Find where the given text appears and provide that cell's center as (x, y) coordinate. 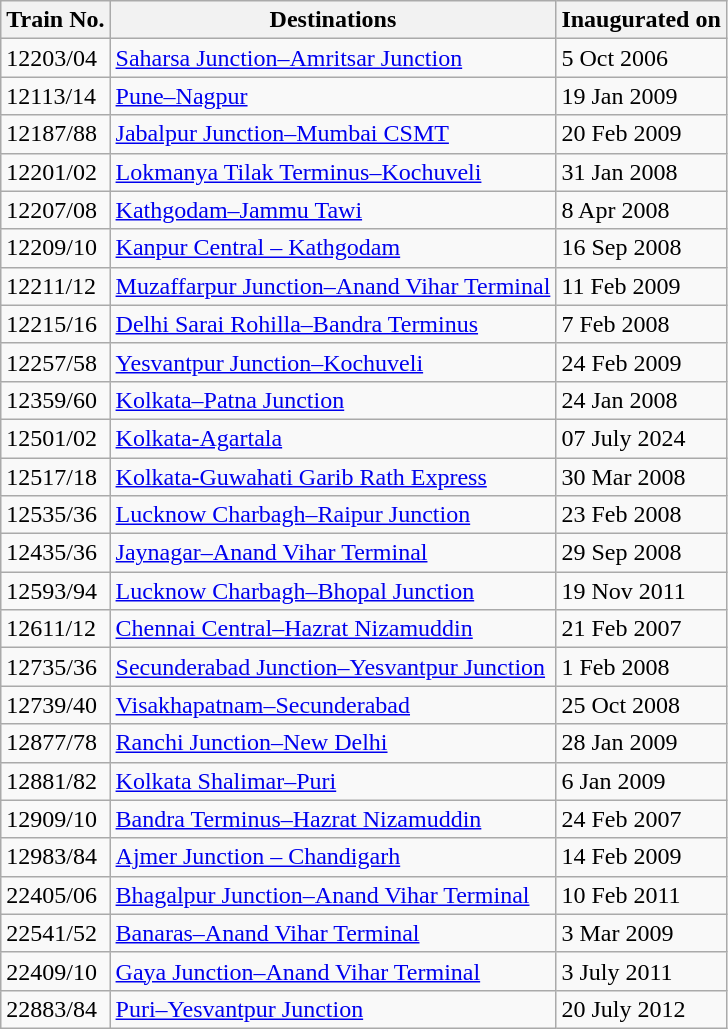
12501/02 (56, 438)
25 Oct 2008 (641, 705)
3 Mar 2009 (641, 933)
12881/82 (56, 781)
Inaugurated on (641, 20)
31 Jan 2008 (641, 172)
28 Jan 2009 (641, 743)
Delhi Sarai Rohilla–Bandra Terminus (333, 324)
Lucknow Charbagh–Raipur Junction (333, 515)
Lokmanya Tilak Terminus–Kochuveli (333, 172)
19 Nov 2011 (641, 591)
12201/02 (56, 172)
12535/36 (56, 515)
20 Feb 2009 (641, 134)
12211/12 (56, 286)
Jabalpur Junction–Mumbai CSMT (333, 134)
8 Apr 2008 (641, 210)
12517/18 (56, 477)
Saharsa Junction–Amritsar Junction (333, 58)
7 Feb 2008 (641, 324)
12435/36 (56, 553)
24 Feb 2007 (641, 819)
12983/84 (56, 857)
Kanpur Central – Kathgodam (333, 248)
12203/04 (56, 58)
12739/40 (56, 705)
Kolkata–Patna Junction (333, 400)
12735/36 (56, 667)
Destinations (333, 20)
12113/14 (56, 96)
Kolkata-Guwahati Garib Rath Express (333, 477)
5 Oct 2006 (641, 58)
23 Feb 2008 (641, 515)
12209/10 (56, 248)
Chennai Central–Hazrat Nizamuddin (333, 629)
1 Feb 2008 (641, 667)
12611/12 (56, 629)
24 Feb 2009 (641, 362)
10 Feb 2011 (641, 895)
Visakhapatnam–Secunderabad (333, 705)
12593/94 (56, 591)
11 Feb 2009 (641, 286)
Kathgodam–Jammu Tawi (333, 210)
30 Mar 2008 (641, 477)
Kolkata-Agartala (333, 438)
21 Feb 2007 (641, 629)
Kolkata Shalimar–Puri (333, 781)
Bandra Terminus–Hazrat Nizamuddin (333, 819)
Ajmer Junction – Chandigarh (333, 857)
22541/52 (56, 933)
24 Jan 2008 (641, 400)
14 Feb 2009 (641, 857)
3 July 2011 (641, 971)
12215/16 (56, 324)
Yesvantpur Junction–Kochuveli (333, 362)
22409/10 (56, 971)
Train No. (56, 20)
22883/84 (56, 1009)
12359/60 (56, 400)
Pune–Nagpur (333, 96)
Bhagalpur Junction–Anand Vihar Terminal (333, 895)
07 July 2024 (641, 438)
Lucknow Charbagh–Bhopal Junction (333, 591)
12207/08 (56, 210)
Ranchi Junction–New Delhi (333, 743)
12877/78 (56, 743)
12909/10 (56, 819)
6 Jan 2009 (641, 781)
29 Sep 2008 (641, 553)
12257/58 (56, 362)
22405/06 (56, 895)
Puri–Yesvantpur Junction (333, 1009)
Muzaffarpur Junction–Anand Vihar Terminal (333, 286)
Banaras–Anand Vihar Terminal (333, 933)
12187/88 (56, 134)
Jaynagar–Anand Vihar Terminal (333, 553)
19 Jan 2009 (641, 96)
16 Sep 2008 (641, 248)
Secunderabad Junction–Yesvantpur Junction (333, 667)
20 July 2012 (641, 1009)
Gaya Junction–Anand Vihar Terminal (333, 971)
